Provide the [x, y] coordinate of the cell's center where the given text is located.  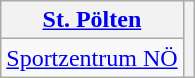
Sportzentrum NÖ [92, 58]
St. Pölten [92, 20]
